Determine the [X, Y] coordinate at the center of the cell enclosing the given text.  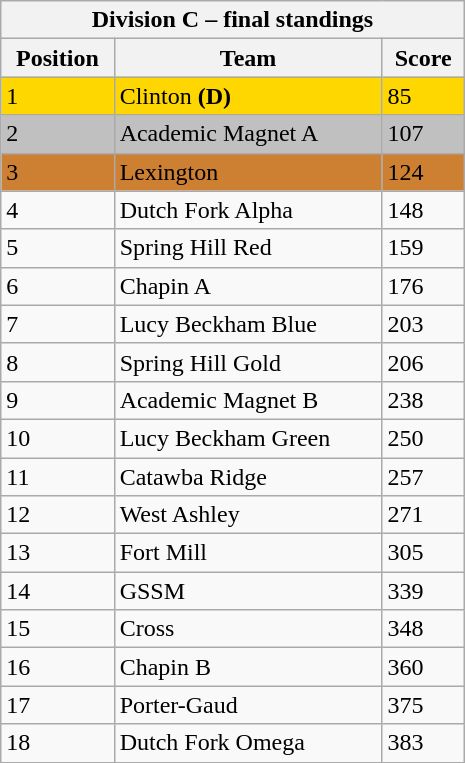
Academic Magnet A [248, 134]
Chapin A [248, 286]
14 [58, 591]
7 [58, 324]
Academic Magnet B [248, 400]
257 [423, 477]
250 [423, 438]
Position [58, 58]
15 [58, 629]
375 [423, 705]
Chapin B [248, 667]
Porter-Gaud [248, 705]
Spring Hill Red [248, 248]
206 [423, 362]
5 [58, 248]
16 [58, 667]
Cross [248, 629]
13 [58, 553]
124 [423, 172]
9 [58, 400]
Dutch Fork Omega [248, 743]
18 [58, 743]
Fort Mill [248, 553]
238 [423, 400]
Team [248, 58]
159 [423, 248]
Lucy Beckham Blue [248, 324]
Lucy Beckham Green [248, 438]
148 [423, 210]
Clinton (D) [248, 96]
85 [423, 96]
305 [423, 553]
Spring Hill Gold [248, 362]
Score [423, 58]
3 [58, 172]
6 [58, 286]
383 [423, 743]
8 [58, 362]
4 [58, 210]
339 [423, 591]
203 [423, 324]
17 [58, 705]
348 [423, 629]
11 [58, 477]
1 [58, 96]
12 [58, 515]
10 [58, 438]
360 [423, 667]
GSSM [248, 591]
Catawba Ridge [248, 477]
Lexington [248, 172]
West Ashley [248, 515]
2 [58, 134]
271 [423, 515]
107 [423, 134]
Division C – final standings [233, 20]
Dutch Fork Alpha [248, 210]
176 [423, 286]
